Return (X, Y) of the center of cell containing provided text 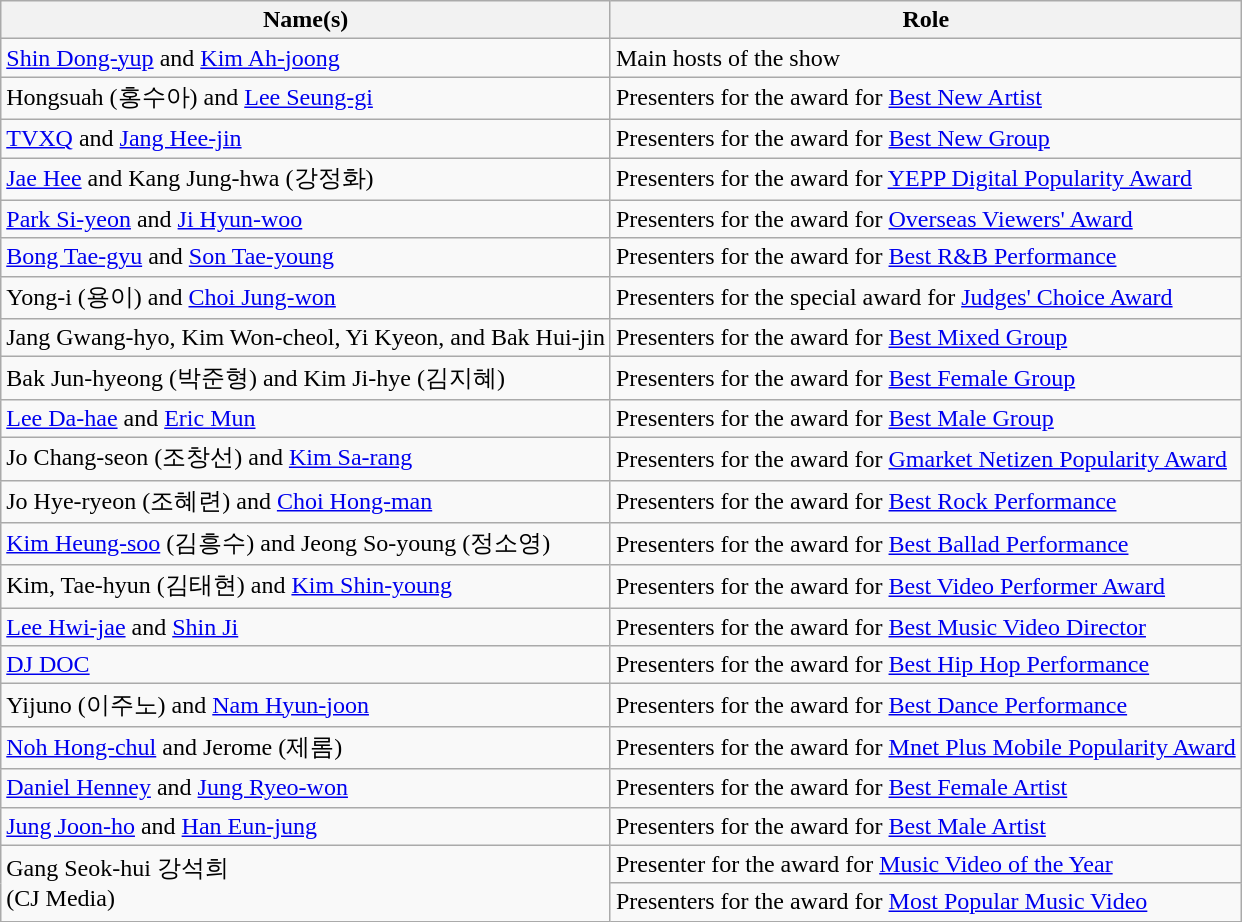
Presenters for the award for Best Female Artist (926, 788)
Presenters for the award for Best Hip Hop Performance (926, 665)
Presenters for the award for Most Popular Music Video (926, 902)
Shin Dong-yup and Kim Ah-joong (306, 58)
Role (926, 20)
Presenters for the award for Best R&B Performance (926, 257)
Yong-i (용이) and Choi Jung-won (306, 298)
Jung Joon-ho and Han Eun-jung (306, 826)
Jo Hye-ryeon (조혜련) and Choi Hong-man (306, 502)
Presenter for the award for Music Video of the Year (926, 864)
Presenters for the award for Best Male Group (926, 418)
Presenters for the award for Best Rock Performance (926, 502)
Lee Hwi-jae and Shin Ji (306, 627)
Hongsuah (홍수아) and Lee Seung-gi (306, 98)
Kim, Tae-hyun (김태현) and Kim Shin-young (306, 586)
Presenters for the award for Best Female Group (926, 378)
Presenters for the special award for Judges' Choice Award (926, 298)
Main hosts of the show (926, 58)
Presenters for the award for Best Mixed Group (926, 338)
TVXQ and Jang Hee-jin (306, 138)
Presenters for the award for Best New Artist (926, 98)
DJ DOC (306, 665)
Presenters for the award for Mnet Plus Mobile Popularity Award (926, 748)
Presenters for the award for Best Male Artist (926, 826)
Park Si-yeon and Ji Hyun-woo (306, 219)
Yijuno (이주노) and Nam Hyun-joon (306, 706)
Name(s) (306, 20)
Presenters for the award for Best Ballad Performance (926, 544)
Jang Gwang-hyo, Kim Won-cheol, Yi Kyeon, and Bak Hui-jin (306, 338)
Bong Tae-gyu and Son Tae-young (306, 257)
Presenters for the award for Best Music Video Director (926, 627)
Noh Hong-chul and Jerome (제롬) (306, 748)
Kim Heung-soo (김흥수) and Jeong So-young (정소영) (306, 544)
Presenters for the award for Best Dance Performance (926, 706)
Daniel Henney and Jung Ryeo-won (306, 788)
Bak Jun-hyeong (박준형) and Kim Ji-hye (김지혜) (306, 378)
Jae Hee and Kang Jung-hwa (강정화) (306, 180)
Presenters for the award for Best New Group (926, 138)
Presenters for the award for YEPP Digital Popularity Award (926, 180)
Gang Seok-hui 강석희 (CJ Media) (306, 883)
Presenters for the award for Gmarket Netizen Popularity Award (926, 458)
Presenters for the award for Overseas Viewers' Award (926, 219)
Lee Da-hae and Eric Mun (306, 418)
Presenters for the award for Best Video Performer Award (926, 586)
Jo Chang-seon (조창선) and Kim Sa-rang (306, 458)
